Provide the (X, Y) coordinate of the cell's center where the given text is located.  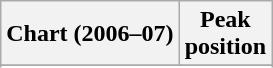
Peakposition (225, 34)
Chart (2006–07) (90, 34)
